From the cell containing the given text, extract its center point as (X, Y) coordinate. 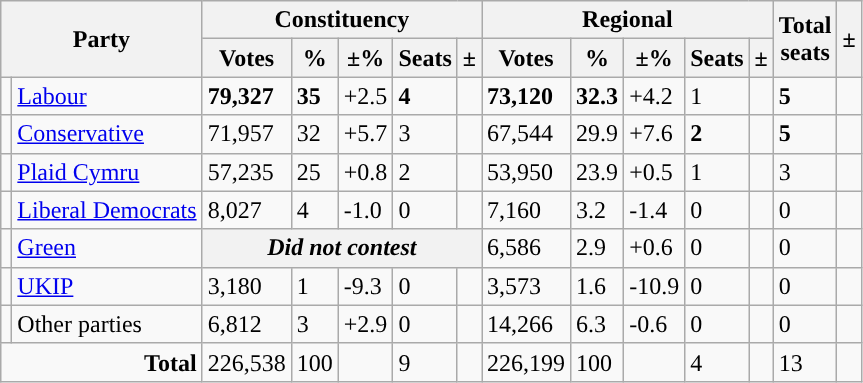
6.3 (598, 324)
3,573 (526, 286)
35 (314, 96)
32.3 (598, 96)
71,957 (246, 134)
+0.5 (654, 172)
6,586 (526, 248)
Other parties (107, 324)
+0.6 (654, 248)
3.2 (598, 210)
Green (107, 248)
3,180 (246, 286)
8,027 (246, 210)
+2.9 (366, 324)
13 (805, 362)
29.9 (598, 134)
-1.4 (654, 210)
9 (425, 362)
+0.8 (366, 172)
-0.6 (654, 324)
25 (314, 172)
2.9 (598, 248)
+7.6 (654, 134)
+4.2 (654, 96)
Conservative (107, 134)
-10.9 (654, 286)
Party (102, 39)
Total (102, 362)
1.6 (598, 286)
226,199 (526, 362)
73,120 (526, 96)
UKIP (107, 286)
Constituency (342, 20)
Regional (628, 20)
+2.5 (366, 96)
32 (314, 134)
23.9 (598, 172)
6,812 (246, 324)
7,160 (526, 210)
57,235 (246, 172)
226,538 (246, 362)
53,950 (526, 172)
-1.0 (366, 210)
79,327 (246, 96)
14,266 (526, 324)
-9.3 (366, 286)
Totalseats (805, 39)
67,544 (526, 134)
Labour (107, 96)
Did not contest (342, 248)
+5.7 (366, 134)
Liberal Democrats (107, 210)
Plaid Cymru (107, 172)
